Capture the cell that displays the provided text and extract its [x, y] central coordinate. 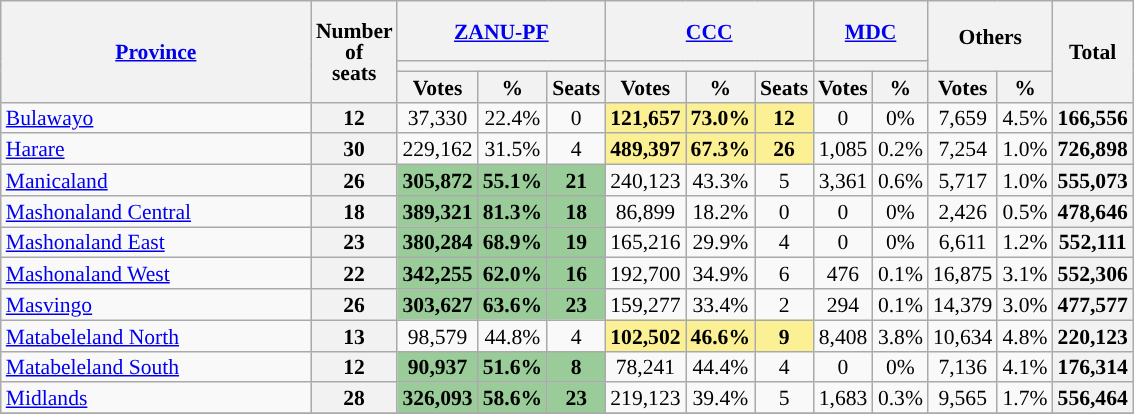
Mashonaland West [156, 274]
305,872 [437, 180]
34.9% [720, 274]
7,136 [962, 366]
58.6% [512, 398]
ZANU-PF [501, 31]
1,683 [843, 398]
Others [990, 36]
22 [354, 274]
16 [576, 274]
68.9% [512, 242]
176,314 [1093, 366]
Manicaland [156, 180]
4.1% [1024, 366]
7,659 [962, 118]
380,284 [437, 242]
Matabeleland South [156, 366]
102,502 [645, 336]
6 [784, 274]
Harare [156, 150]
7,254 [962, 150]
28 [354, 398]
555,073 [1093, 180]
220,123 [1093, 336]
67.3% [720, 150]
552,306 [1093, 274]
16,875 [962, 274]
30 [354, 150]
Matabeleland North [156, 336]
13 [354, 336]
Mashonaland East [156, 242]
46.6% [720, 336]
489,397 [645, 150]
2 [784, 304]
Bulawayo [156, 118]
166,556 [1093, 118]
10,634 [962, 336]
165,216 [645, 242]
43.3% [720, 180]
389,321 [437, 212]
4.8% [1024, 336]
51.6% [512, 366]
1,085 [843, 150]
22.4% [512, 118]
9,565 [962, 398]
326,093 [437, 398]
0.5% [1024, 212]
73.0% [720, 118]
31.5% [512, 150]
6,611 [962, 242]
Province [156, 52]
CCC [709, 31]
4.5% [1024, 118]
342,255 [437, 274]
81.3% [512, 212]
159,277 [645, 304]
Number ofseats [354, 52]
44.8% [512, 336]
Total [1093, 52]
3.0% [1024, 304]
14,379 [962, 304]
5,717 [962, 180]
29.9% [720, 242]
0.3% [900, 398]
MDC [870, 31]
303,627 [437, 304]
726,898 [1093, 150]
8 [576, 366]
98,579 [437, 336]
21 [576, 180]
63.6% [512, 304]
90,937 [437, 366]
477,577 [1093, 304]
0.6% [900, 180]
33.4% [720, 304]
Midlands [156, 398]
219,123 [645, 398]
3,361 [843, 180]
556,464 [1093, 398]
18.2% [720, 212]
294 [843, 304]
78,241 [645, 366]
3.8% [900, 336]
9 [784, 336]
62.0% [512, 274]
192,700 [645, 274]
2,426 [962, 212]
Masvingo [156, 304]
552,111 [1093, 242]
1.2% [1024, 242]
476 [843, 274]
0.2% [900, 150]
19 [576, 242]
121,657 [645, 118]
44.4% [720, 366]
8,408 [843, 336]
1.7% [1024, 398]
Mashonaland Central [156, 212]
478,646 [1093, 212]
3.1% [1024, 274]
240,123 [645, 180]
37,330 [437, 118]
39.4% [720, 398]
55.1% [512, 180]
229,162 [437, 150]
86,899 [645, 212]
